Scan for the cell matching the given text and deliver its (x, y) coordinate at center. 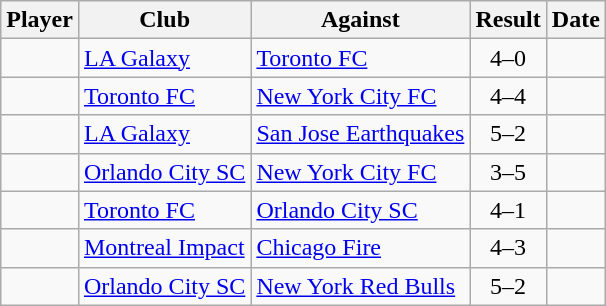
4–3 (508, 248)
Date (576, 20)
Montreal Impact (164, 248)
4–4 (508, 96)
New York Red Bulls (360, 286)
Club (164, 20)
4–1 (508, 210)
Chicago Fire (360, 248)
San Jose Earthquakes (360, 134)
Against (360, 20)
Result (508, 20)
Player (40, 20)
4–0 (508, 58)
3–5 (508, 172)
